Provide the (X, Y) coordinate of the cell's center where the given text is located.  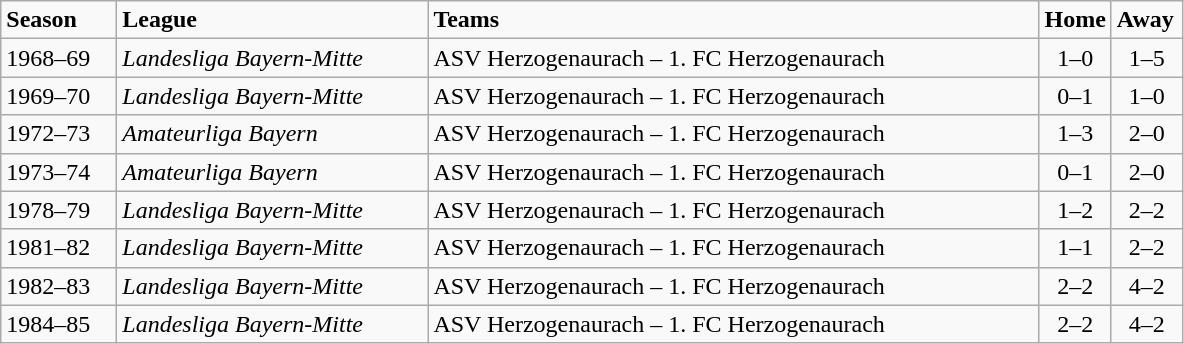
1969–70 (59, 96)
1981–82 (59, 248)
Home (1075, 20)
1978–79 (59, 210)
1–1 (1075, 248)
Teams (734, 20)
1972–73 (59, 134)
League (272, 20)
1984–85 (59, 324)
Season (59, 20)
1–5 (1146, 58)
1–3 (1075, 134)
Away (1146, 20)
1–2 (1075, 210)
1982–83 (59, 286)
1973–74 (59, 172)
1968–69 (59, 58)
